Detect which cell encompasses the target text, then output its [X, Y] center coordinate. 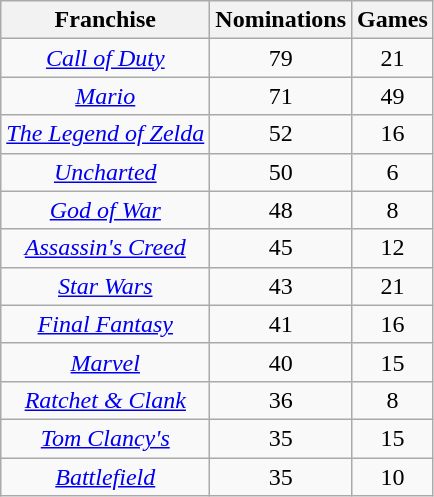
Uncharted [106, 172]
Nominations [281, 20]
79 [281, 58]
71 [281, 96]
43 [281, 286]
10 [393, 477]
Final Fantasy [106, 324]
Games [393, 20]
Marvel [106, 362]
Ratchet & Clank [106, 400]
48 [281, 210]
52 [281, 134]
Battlefield [106, 477]
6 [393, 172]
40 [281, 362]
Star Wars [106, 286]
45 [281, 248]
12 [393, 248]
The Legend of Zelda [106, 134]
Assassin's Creed [106, 248]
God of War [106, 210]
41 [281, 324]
Call of Duty [106, 58]
49 [393, 96]
50 [281, 172]
Tom Clancy's [106, 438]
36 [281, 400]
Mario [106, 96]
Franchise [106, 20]
